Extract the (X, Y) coordinate from the center of the cell holding the provided text.  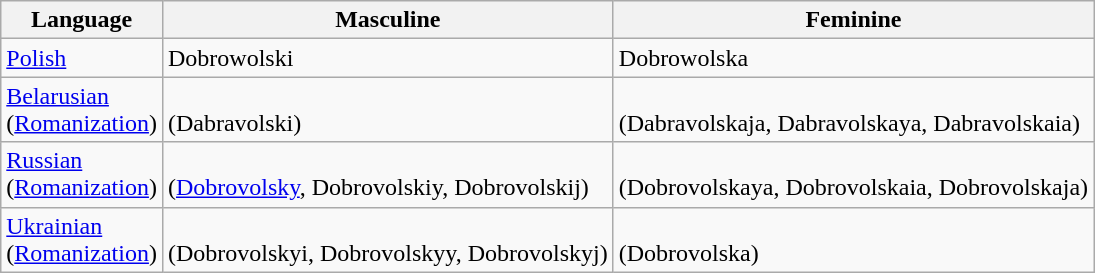
(Dobrovolsky, Dobrovolskiy, Dobrovolskij) (388, 174)
Russian (Romanization) (82, 174)
Dobrowolski (388, 58)
Belarusian (Romanization) (82, 110)
(Dabravolskaja, Dabravolskaya, Dabravolskaia) (853, 110)
Polish (82, 58)
(Dobrovolskaya, Dobrovolskaia, Dobrovolskaja) (853, 174)
Feminine (853, 20)
Language (82, 20)
(Dobrovolska) (853, 240)
Ukrainian (Romanization) (82, 240)
Dobrowolska (853, 58)
(Dobrovolskyi, Dobrovolskyy, Dobrovolskyj) (388, 240)
(Dabravolski) (388, 110)
Masculine (388, 20)
